Output the (X, Y) coordinate of the center of the cell containing the given text.  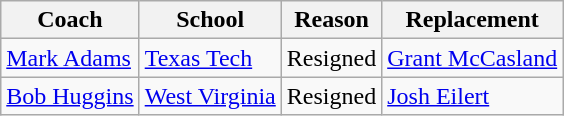
School (210, 20)
Reason (331, 20)
West Virginia (210, 96)
Josh Eilert (472, 96)
Grant McCasland (472, 58)
Texas Tech (210, 58)
Mark Adams (70, 58)
Bob Huggins (70, 96)
Coach (70, 20)
Replacement (472, 20)
